Detect which cell encompasses the target text, then output its (x, y) center coordinate. 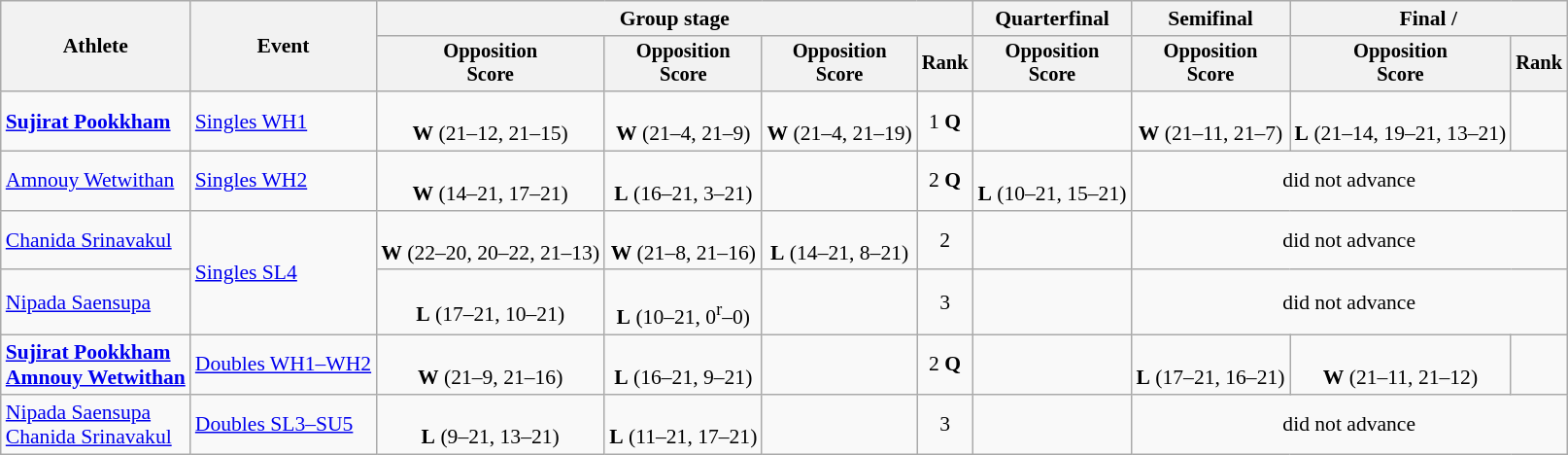
Sujirat Pookkham (95, 121)
Sujirat PookkhamAmnouy Wetwithan (95, 366)
L (14–21, 8–21) (839, 241)
L (17–21, 16–21) (1210, 366)
W (21–4, 21–19) (839, 121)
L (21–14, 19–21, 13–21) (1401, 121)
Event (284, 47)
L (10–21, 15–21) (1051, 181)
L (9–21, 13–21) (490, 424)
Quarterfinal (1051, 18)
W (14–21, 17–21) (490, 181)
L (10–21, 0r–0) (683, 303)
L (11–21, 17–21) (683, 424)
W (22–20, 20–22, 21–13) (490, 241)
Final / (1428, 18)
W (21–11, 21–12) (1401, 366)
Singles SL4 (284, 273)
2 (945, 241)
W (21–11, 21–7) (1210, 121)
W (21–4, 21–9) (683, 121)
Chanida Srinavakul (95, 241)
W (21–12, 21–15) (490, 121)
1 Q (945, 121)
Nipada SaensupaChanida Srinavakul (95, 424)
Nipada Saensupa (95, 303)
Group stage (674, 18)
W (21–8, 21–16) (683, 241)
L (16–21, 9–21) (683, 366)
Doubles SL3–SU5 (284, 424)
Doubles WH1–WH2 (284, 366)
Singles WH2 (284, 181)
W (21–9, 21–16) (490, 366)
Amnouy Wetwithan (95, 181)
Singles WH1 (284, 121)
L (17–21, 10–21) (490, 303)
Semifinal (1210, 18)
L (16–21, 3–21) (683, 181)
Athlete (95, 47)
